From the cell containing the given text, extract its center point as [X, Y] coordinate. 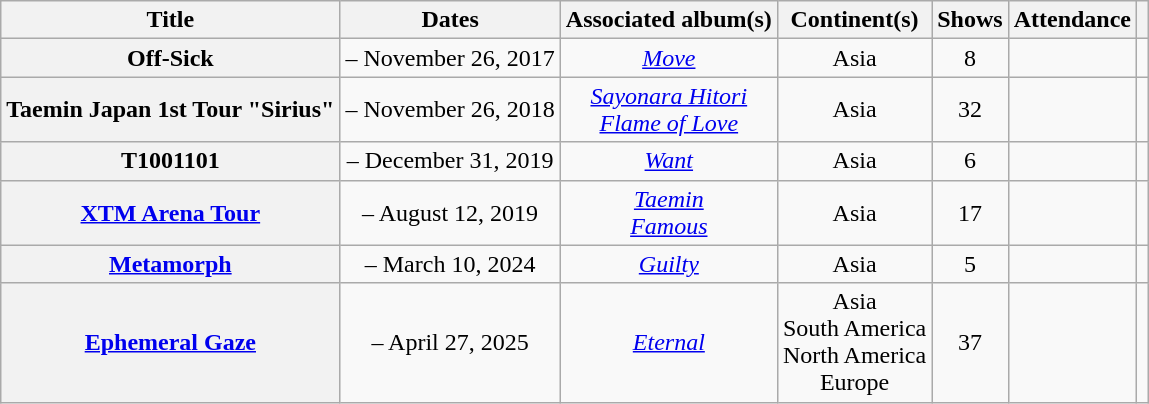
Continent(s) [854, 20]
Guilty [668, 264]
T1001101 [170, 161]
Title [170, 20]
Taemin Japan 1st Tour "Sirius" [170, 110]
Metamorph [170, 264]
– August 12, 2019 [450, 212]
Associated album(s) [668, 20]
Attendance [1072, 20]
– November 26, 2017 [450, 58]
TaeminFamous [668, 212]
– December 31, 2019 [450, 161]
37 [970, 342]
Dates [450, 20]
Eternal [668, 342]
Sayonara HitoriFlame of Love [668, 110]
Ephemeral Gaze [170, 342]
– March 10, 2024 [450, 264]
AsiaSouth AmericaNorth AmericaEurope [854, 342]
Shows [970, 20]
Want [668, 161]
17 [970, 212]
XTM Arena Tour [170, 212]
Off-Sick [170, 58]
6 [970, 161]
– April 27, 2025 [450, 342]
Move [668, 58]
5 [970, 264]
32 [970, 110]
8 [970, 58]
– November 26, 2018 [450, 110]
